Locate the cell with the specified text and output its (X, Y) center coordinate. 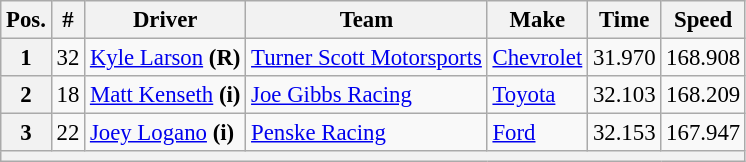
32 (68, 58)
167.947 (704, 133)
Chevrolet (537, 58)
2 (26, 95)
32.153 (624, 133)
Speed (704, 20)
32.103 (624, 95)
Time (624, 20)
Kyle Larson (R) (166, 58)
Driver (166, 20)
168.908 (704, 58)
Matt Kenseth (i) (166, 95)
Team (366, 20)
Joey Logano (i) (166, 133)
Ford (537, 133)
Toyota (537, 95)
# (68, 20)
Penske Racing (366, 133)
3 (26, 133)
Joe Gibbs Racing (366, 95)
Pos. (26, 20)
18 (68, 95)
22 (68, 133)
Make (537, 20)
168.209 (704, 95)
Turner Scott Motorsports (366, 58)
1 (26, 58)
31.970 (624, 58)
